For the text-containing cell, return its midpoint in (x, y) coordinate format. 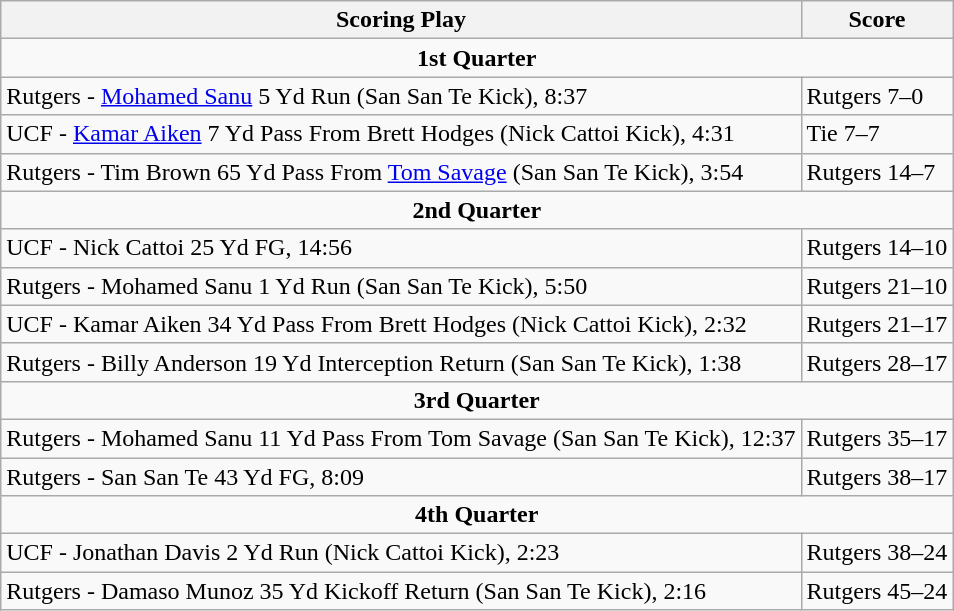
3rd Quarter (477, 400)
Rutgers 14–7 (877, 172)
Rutgers 21–10 (877, 286)
Rutgers 35–17 (877, 438)
Rutgers 28–17 (877, 362)
4th Quarter (477, 515)
Rutgers - Mohamed Sanu 5 Yd Run (San San Te Kick), 8:37 (401, 96)
Rutgers - Billy Anderson 19 Yd Interception Return (San San Te Kick), 1:38 (401, 362)
Rutgers 38–24 (877, 553)
Rutgers 21–17 (877, 324)
Rutgers 38–17 (877, 477)
UCF - Kamar Aiken 7 Yd Pass From Brett Hodges (Nick Cattoi Kick), 4:31 (401, 134)
Rutgers 45–24 (877, 591)
Rutgers - Mohamed Sanu 1 Yd Run (San San Te Kick), 5:50 (401, 286)
Rutgers - Damaso Munoz 35 Yd Kickoff Return (San San Te Kick), 2:16 (401, 591)
Score (877, 20)
Rutgers 14–10 (877, 248)
UCF - Jonathan Davis 2 Yd Run (Nick Cattoi Kick), 2:23 (401, 553)
Rutgers - Mohamed Sanu 11 Yd Pass From Tom Savage (San San Te Kick), 12:37 (401, 438)
Rutgers - Tim Brown 65 Yd Pass From Tom Savage (San San Te Kick), 3:54 (401, 172)
Scoring Play (401, 20)
1st Quarter (477, 58)
Rutgers 7–0 (877, 96)
UCF - Kamar Aiken 34 Yd Pass From Brett Hodges (Nick Cattoi Kick), 2:32 (401, 324)
Tie 7–7 (877, 134)
Rutgers - San San Te 43 Yd FG, 8:09 (401, 477)
UCF - Nick Cattoi 25 Yd FG, 14:56 (401, 248)
2nd Quarter (477, 210)
